Find where the given text appears and provide that cell's center as (x, y) coordinate. 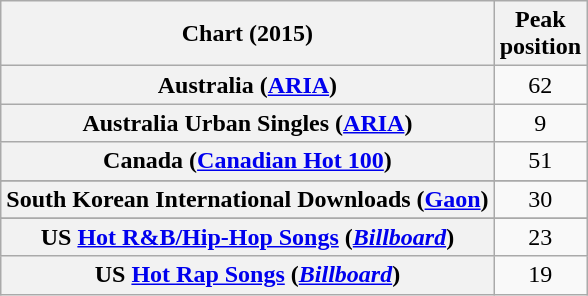
62 (540, 85)
23 (540, 237)
Chart (2015) (248, 34)
US Hot Rap Songs (Billboard) (248, 275)
US Hot R&B/Hip-Hop Songs (Billboard) (248, 237)
Canada (Canadian Hot 100) (248, 161)
51 (540, 161)
Australia Urban Singles (ARIA) (248, 123)
Australia (ARIA) (248, 85)
Peak position (540, 34)
19 (540, 275)
9 (540, 123)
30 (540, 199)
South Korean International Downloads (Gaon) (248, 199)
